Provide the [X, Y] coordinate of the cell's center where the given text is located.  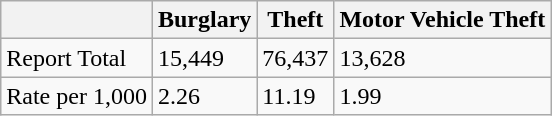
11.19 [296, 96]
Report Total [77, 58]
76,437 [296, 58]
13,628 [442, 58]
15,449 [204, 58]
Burglary [204, 20]
Motor Vehicle Theft [442, 20]
Theft [296, 20]
1.99 [442, 96]
Rate per 1,000 [77, 96]
2.26 [204, 96]
